For the text-containing cell, return its midpoint in [X, Y] coordinate format. 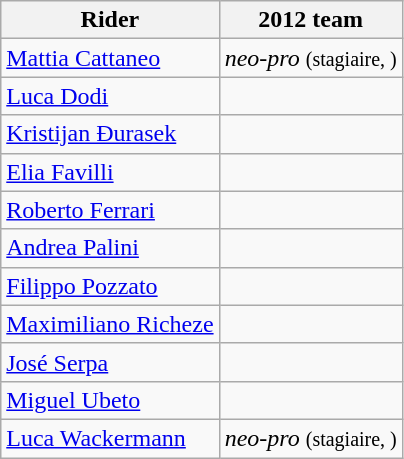
José Serpa [110, 362]
Luca Dodi [110, 96]
Luca Wackermann [110, 438]
Elia Favilli [110, 172]
Mattia Cattaneo [110, 58]
Kristijan Đurasek [110, 134]
Miguel Ubeto [110, 400]
Filippo Pozzato [110, 286]
2012 team [310, 20]
Roberto Ferrari [110, 210]
Andrea Palini [110, 248]
Maximiliano Richeze [110, 324]
Rider [110, 20]
